Pinpoint the cell where the given text exists, returning its [x, y] midpoint coordinate. 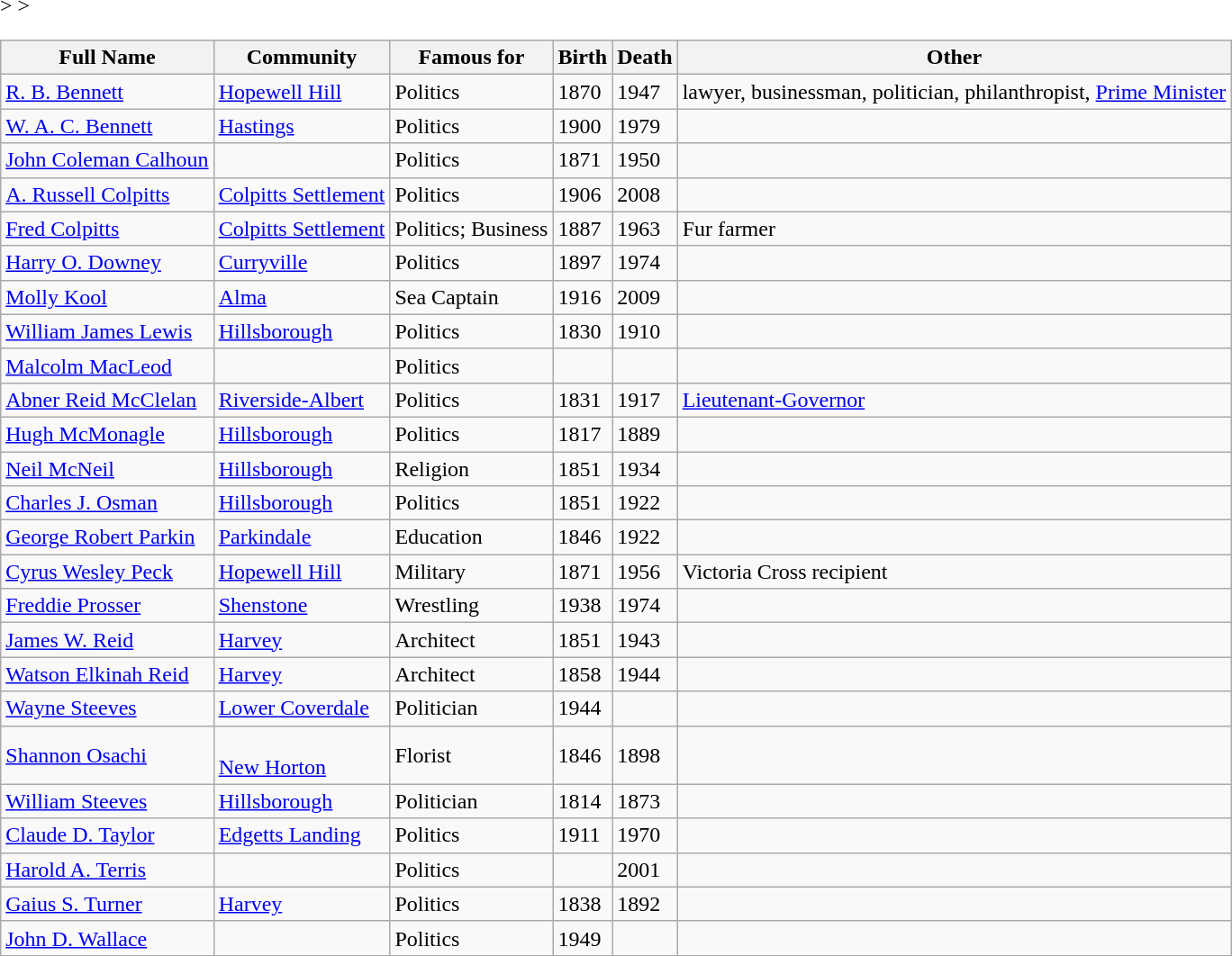
1898 [645, 754]
John Coleman Calhoun [107, 160]
Politics; Business [472, 229]
Gaius S. Turner [107, 904]
Parkindale [302, 537]
Wrestling [472, 606]
1934 [645, 469]
Florist [472, 754]
1870 [583, 92]
1949 [583, 938]
1906 [583, 194]
1938 [583, 606]
1889 [645, 434]
1956 [645, 572]
1947 [645, 92]
Wayne Steeves [107, 708]
Sea Captain [472, 297]
Alma [302, 297]
Birth [583, 58]
Harry O. Downey [107, 263]
1887 [583, 229]
1838 [583, 904]
A. Russell Colpitts [107, 194]
W. A. C. Bennett [107, 126]
John D. Wallace [107, 938]
1963 [645, 229]
Abner Reid McClelan [107, 400]
1916 [583, 297]
1817 [583, 434]
1831 [583, 400]
Fur farmer [955, 229]
Religion [472, 469]
Military [472, 572]
1943 [645, 640]
1979 [645, 126]
Hugh McMonagle [107, 434]
2008 [645, 194]
Shannon Osachi [107, 754]
Charles J. Osman [107, 503]
Lieutenant-Governor [955, 400]
Claude D. Taylor [107, 835]
James W. Reid [107, 640]
Hastings [302, 126]
William Steeves [107, 801]
Watson Elkinah Reid [107, 674]
1970 [645, 835]
1897 [583, 263]
1910 [645, 331]
Shenstone [302, 606]
2009 [645, 297]
1900 [583, 126]
R. B. Bennett [107, 92]
1858 [583, 674]
Victoria Cross recipient [955, 572]
1892 [645, 904]
1950 [645, 160]
Cyrus Wesley Peck [107, 572]
2001 [645, 870]
Lower Coverdale [302, 708]
1830 [583, 331]
1917 [645, 400]
Fred Colpitts [107, 229]
lawyer, businessman, politician, philanthropist, Prime Minister [955, 92]
Education [472, 537]
1911 [583, 835]
Other [955, 58]
Curryville [302, 263]
William James Lewis [107, 331]
Malcolm MacLeod [107, 365]
Freddie Prosser [107, 606]
Community [302, 58]
1873 [645, 801]
1814 [583, 801]
Molly Kool [107, 297]
Riverside-Albert [302, 400]
Death [645, 58]
George Robert Parkin [107, 537]
Edgetts Landing [302, 835]
Full Name [107, 58]
Neil McNeil [107, 469]
Famous for [472, 58]
Harold A. Terris [107, 870]
New Horton [302, 754]
